Output the [X, Y] coordinate of the center of the cell containing the given text.  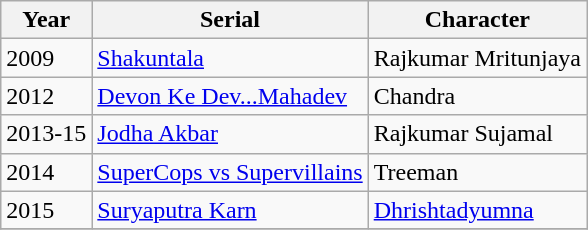
Suryaputra Karn [230, 210]
Year [46, 20]
2012 [46, 96]
Dhrishtadyumna [477, 210]
Rajkumar Mritunjaya [477, 58]
Character [477, 20]
Shakuntala [230, 58]
2014 [46, 172]
Rajkumar Sujamal [477, 134]
Chandra [477, 96]
2013-15 [46, 134]
2015 [46, 210]
2009 [46, 58]
Serial [230, 20]
Jodha Akbar [230, 134]
Devon Ke Dev...Mahadev [230, 96]
SuperCops vs Supervillains [230, 172]
Treeman [477, 172]
